Return [X, Y] of the center of cell containing provided text 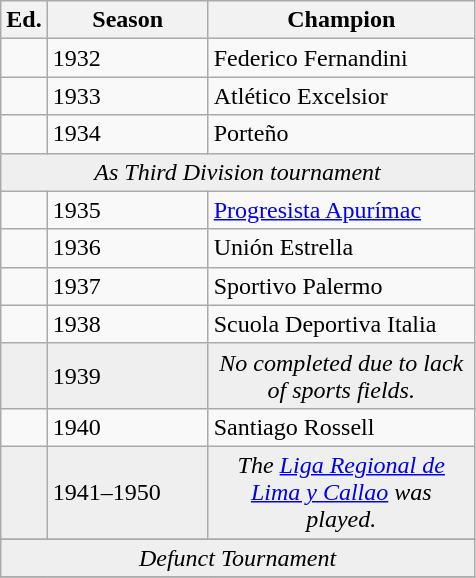
Scuola Deportiva Italia [341, 324]
1940 [128, 427]
Atlético Excelsior [341, 96]
Champion [341, 20]
No completed due to lack of sports fields. [341, 376]
1934 [128, 134]
1941–1950 [128, 492]
Sportivo Palermo [341, 286]
1933 [128, 96]
Porteño [341, 134]
1935 [128, 210]
1936 [128, 248]
1932 [128, 58]
As Third Division tournament [238, 172]
Unión Estrella [341, 248]
1938 [128, 324]
Progresista Apurímac [341, 210]
Santiago Rossell [341, 427]
1937 [128, 286]
Season [128, 20]
Ed. [24, 20]
The Liga Regional de Lima y Callao was played. [341, 492]
Federico Fernandini [341, 58]
1939 [128, 376]
Defunct Tournament [238, 557]
